Determine the (X, Y) coordinate at the center of the cell enclosing the given text.  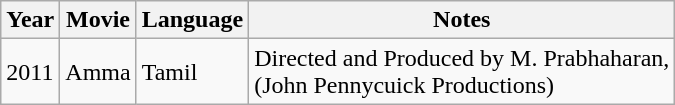
Tamil (192, 72)
Amma (98, 72)
Directed and Produced by M. Prabhaharan,(John Pennycuick Productions) (462, 72)
2011 (30, 72)
Language (192, 20)
Movie (98, 20)
Notes (462, 20)
Year (30, 20)
